Determine the (x, y) coordinate at the center of the cell enclosing the given text.  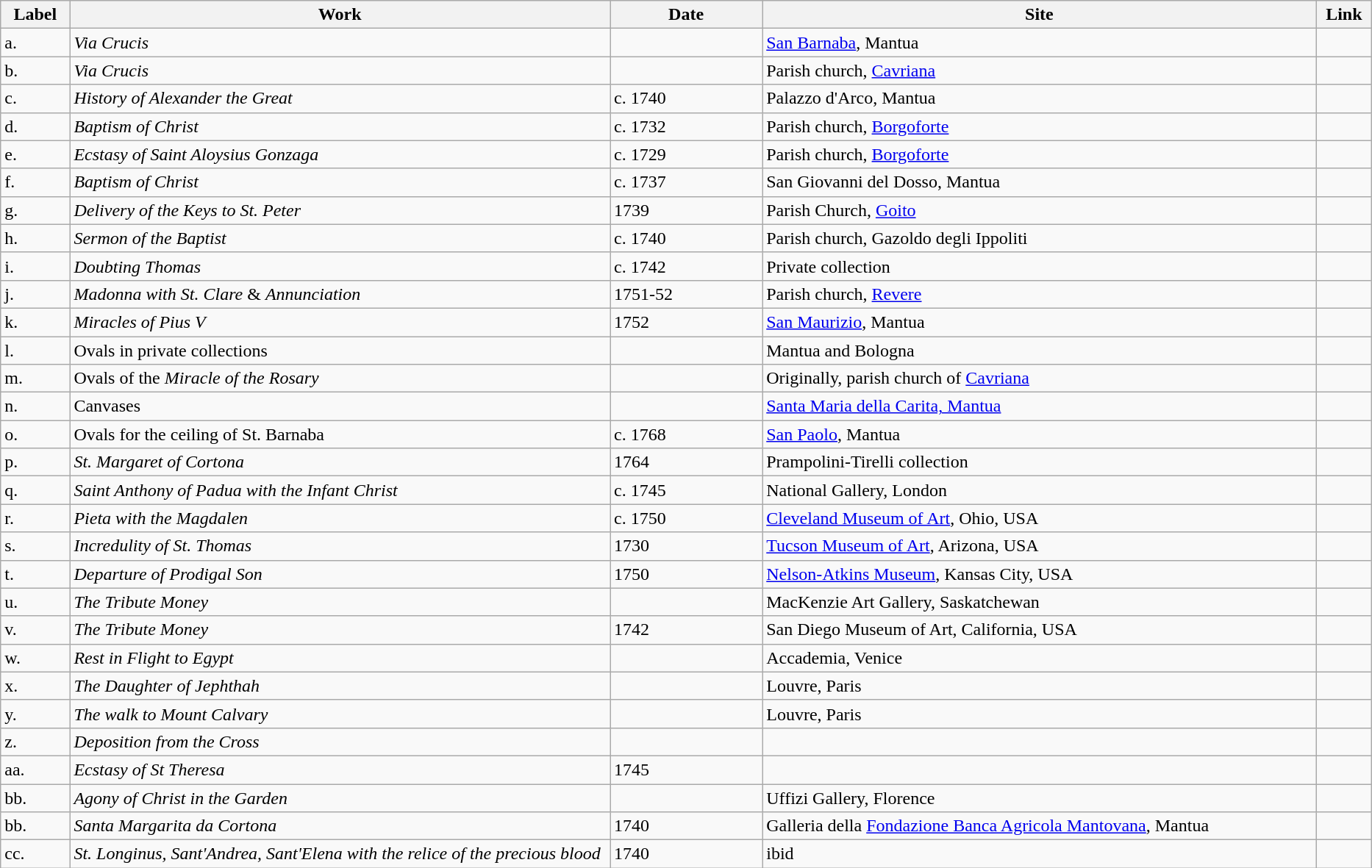
Delivery of the Keys to St. Peter (340, 210)
The walk to Mount Calvary (340, 714)
San Barnaba, Mantua (1040, 43)
r. (35, 518)
Originally, parish church of Cavriana (1040, 379)
Santa Maria della Carita, Mantua (1040, 406)
Mantua and Bologna (1040, 351)
c. 1768 (687, 434)
Private collection (1040, 266)
Saint Anthony of Padua with the Infant Christ (340, 490)
1730 (687, 546)
1764 (687, 462)
San Paolo, Mantua (1040, 434)
Work (340, 15)
y. (35, 714)
Prampolini-Tirelli collection (1040, 462)
Parish church, Cavriana (1040, 71)
Palazzo d'Arco, Mantua (1040, 98)
t. (35, 574)
c. 1729 (687, 154)
Rest in Flight to Egypt (340, 658)
m. (35, 379)
w. (35, 658)
MacKenzie Art Gallery, Saskatchewan (1040, 602)
Parish church, Revere (1040, 294)
1745 (687, 770)
s. (35, 546)
1742 (687, 630)
c. 1742 (687, 266)
Deposition from the Cross (340, 742)
Miracles of Pius V (340, 322)
o. (35, 434)
The Daughter of Jephthah (340, 686)
c. (35, 98)
b. (35, 71)
p. (35, 462)
San Giovanni del Dosso, Mantua (1040, 182)
aa. (35, 770)
1752 (687, 322)
k. (35, 322)
c. 1737 (687, 182)
St. Margaret of Cortona (340, 462)
l. (35, 351)
Cleveland Museum of Art, Ohio, USA (1040, 518)
c. 1750 (687, 518)
e. (35, 154)
Madonna with St. Clare & Annunciation (340, 294)
Date (687, 15)
Label (35, 15)
i. (35, 266)
Ovals of the Miracle of the Rosary (340, 379)
Ovals in private collections (340, 351)
1750 (687, 574)
Parish Church, Goito (1040, 210)
1739 (687, 210)
Site (1040, 15)
q. (35, 490)
d. (35, 126)
x. (35, 686)
h. (35, 238)
San Diego Museum of Art, California, USA (1040, 630)
Galleria della Fondazione Banca Agricola Mantovana, Mantua (1040, 826)
San Maurizio, Mantua (1040, 322)
c. 1745 (687, 490)
v. (35, 630)
c. 1732 (687, 126)
Ovals for the ceiling of St. Barnaba (340, 434)
n. (35, 406)
Link (1344, 15)
Agony of Christ in the Garden (340, 797)
ibid (1040, 854)
Tucson Museum of Art, Arizona, USA (1040, 546)
Departure of Prodigal Son (340, 574)
Santa Margarita da Cortona (340, 826)
g. (35, 210)
St. Longinus, Sant'Andrea, Sant'Elena with the relice of the precious blood (340, 854)
Ecstasy of Saint Aloysius Gonzaga (340, 154)
a. (35, 43)
History of Alexander the Great (340, 98)
Doubting Thomas (340, 266)
Ecstasy of St Theresa (340, 770)
u. (35, 602)
Pieta with the Magdalen (340, 518)
Uffizi Gallery, Florence (1040, 797)
z. (35, 742)
1751-52 (687, 294)
Accademia, Venice (1040, 658)
Canvases (340, 406)
f. (35, 182)
Parish church, Gazoldo degli Ippoliti (1040, 238)
Sermon of the Baptist (340, 238)
cc. (35, 854)
Incredulity of St. Thomas (340, 546)
National Gallery, London (1040, 490)
Nelson-Atkins Museum, Kansas City, USA (1040, 574)
j. (35, 294)
